Return the (x, y) coordinate for the center point of the cell that contains the specified text.  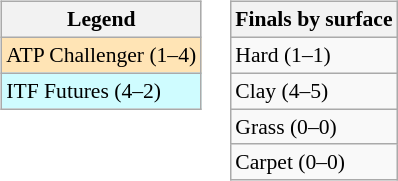
Grass (0–0) (314, 127)
Carpet (0–0) (314, 162)
Legend (101, 20)
Finals by surface (314, 20)
ITF Futures (4–2) (101, 91)
Hard (1–1) (314, 55)
Clay (4–5) (314, 91)
ATP Challenger (1–4) (101, 55)
